Identify which cell holds the provided text, then report its (X, Y) central coordinate. 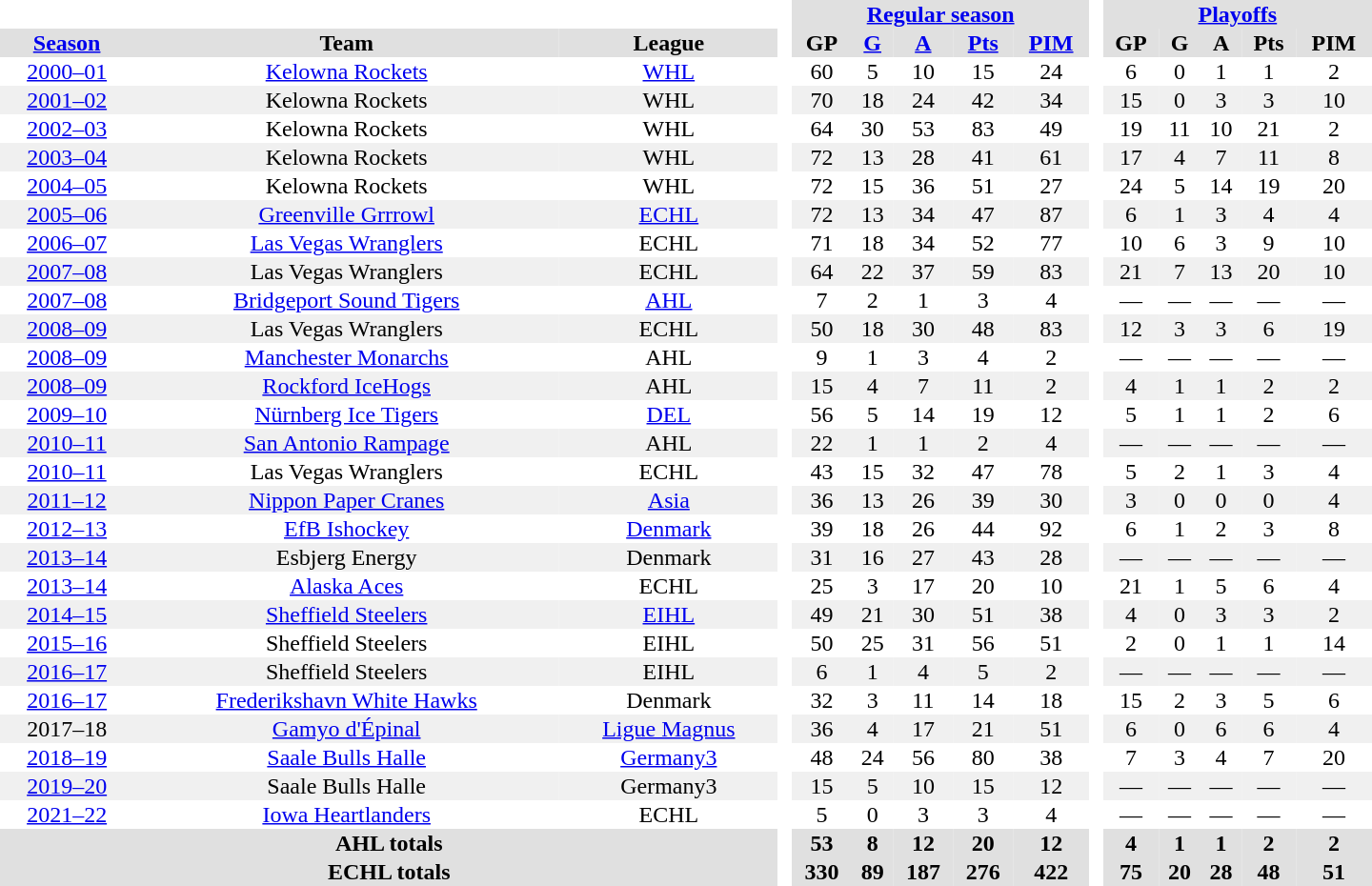
71 (821, 243)
422 (1051, 872)
2000–01 (67, 71)
Greenville Grrrowl (347, 214)
61 (1051, 157)
2014–15 (67, 614)
DEL (669, 414)
Rockford IceHogs (347, 386)
Playoffs (1238, 14)
89 (873, 872)
2018–19 (67, 757)
70 (821, 100)
Bridgeport Sound Tigers (347, 300)
Alaska Aces (347, 586)
2019–20 (67, 786)
2003–04 (67, 157)
Frederikshavn White Hawks (347, 700)
Season (67, 43)
2021–22 (67, 815)
80 (983, 757)
Team (347, 43)
Iowa Heartlanders (347, 815)
Regular season (940, 14)
Asia (669, 500)
Ligue Magnus (669, 729)
60 (821, 71)
92 (1051, 529)
2012–13 (67, 529)
2011–12 (67, 500)
330 (821, 872)
52 (983, 243)
276 (983, 872)
44 (983, 529)
Nürnberg Ice Tigers (347, 414)
78 (1051, 472)
59 (983, 272)
Esbjerg Energy (347, 557)
Nippon Paper Cranes (347, 500)
77 (1051, 243)
2001–02 (67, 100)
41 (983, 157)
2017–18 (67, 729)
187 (922, 872)
2015–16 (67, 643)
Gamyo d'Épinal (347, 729)
16 (873, 557)
EfB Ishockey (347, 529)
37 (922, 272)
League (669, 43)
2005–06 (67, 214)
2004–05 (67, 186)
AHL totals (389, 843)
2002–03 (67, 129)
San Antonio Rampage (347, 443)
75 (1132, 872)
ECHL totals (389, 872)
2006–07 (67, 243)
2009–10 (67, 414)
Manchester Monarchs (347, 357)
42 (983, 100)
87 (1051, 214)
